Determine the (x, y) coordinate at the center of the cell enclosing the given text.  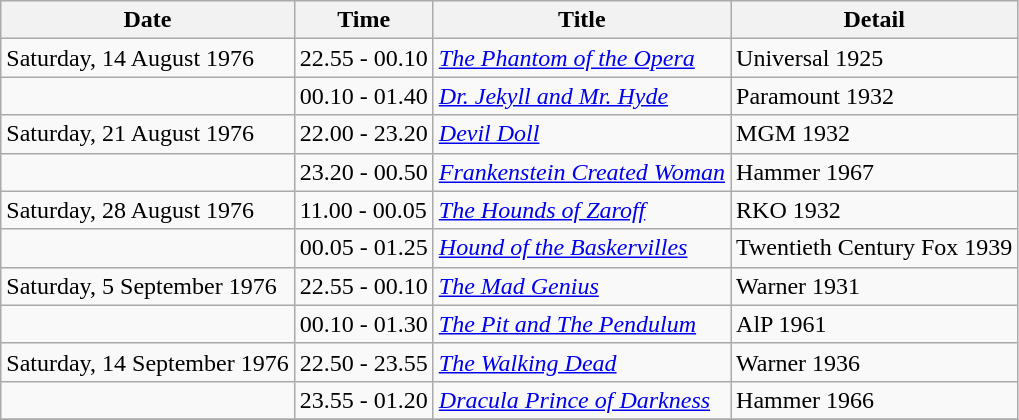
00.10 - 01.40 (364, 96)
The Hounds of Zaroff (582, 210)
The Mad Genius (582, 286)
Dracula Prince of Darkness (582, 400)
Universal 1925 (874, 58)
11.00 - 00.05 (364, 210)
Title (582, 20)
Dr. Jekyll and Mr. Hyde (582, 96)
Saturday, 5 September 1976 (148, 286)
Paramount 1932 (874, 96)
Detail (874, 20)
Hammer 1967 (874, 172)
Twentieth Century Fox 1939 (874, 248)
The Walking Dead (582, 362)
Devil Doll (582, 134)
23.20 - 00.50 (364, 172)
Saturday, 14 August 1976 (148, 58)
22.00 - 23.20 (364, 134)
Saturday, 21 August 1976 (148, 134)
Hound of the Baskervilles (582, 248)
Warner 1931 (874, 286)
AlP 1961 (874, 324)
Time (364, 20)
RKO 1932 (874, 210)
Date (148, 20)
Saturday, 14 September 1976 (148, 362)
The Phantom of the Opera (582, 58)
Hammer 1966 (874, 400)
Frankenstein Created Woman (582, 172)
MGM 1932 (874, 134)
Warner 1936 (874, 362)
23.55 - 01.20 (364, 400)
The Pit and The Pendulum (582, 324)
22.50 - 23.55 (364, 362)
Saturday, 28 August 1976 (148, 210)
00.05 - 01.25 (364, 248)
00.10 - 01.30 (364, 324)
